Locate the cell with the specified text and output its [X, Y] center coordinate. 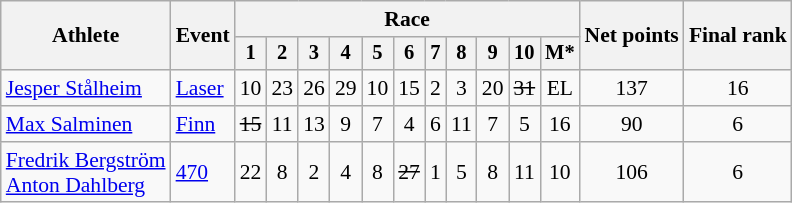
20 [493, 88]
29 [346, 88]
Finn [203, 124]
23 [282, 88]
106 [632, 172]
Laser [203, 88]
22 [251, 172]
Athlete [86, 36]
27 [409, 172]
90 [632, 124]
Net points [632, 36]
Max Salminen [86, 124]
13 [314, 124]
EL [560, 88]
Jesper Stålheim [86, 88]
470 [203, 172]
Race [408, 19]
Event [203, 36]
26 [314, 88]
Final rank [738, 36]
M* [560, 54]
31 [524, 88]
137 [632, 88]
Fredrik BergströmAnton Dahlberg [86, 172]
